Output the [X, Y] coordinate of the center of the cell containing the given text.  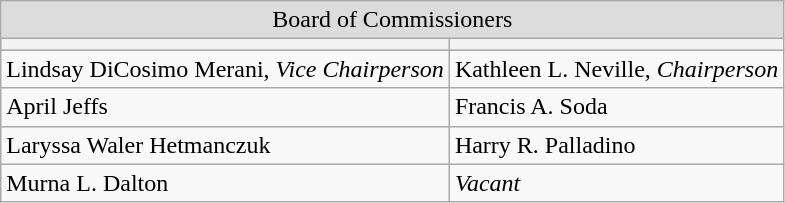
Francis A. Soda [616, 107]
Laryssa Waler Hetmanczuk [226, 145]
April Jeffs [226, 107]
Vacant [616, 183]
Kathleen L. Neville, Chairperson [616, 69]
Murna L. Dalton [226, 183]
Lindsay DiCosimo Merani, Vice Chairperson [226, 69]
Board of Commissioners [392, 20]
Harry R. Palladino [616, 145]
